From the cell containing the given text, extract its center point as [x, y] coordinate. 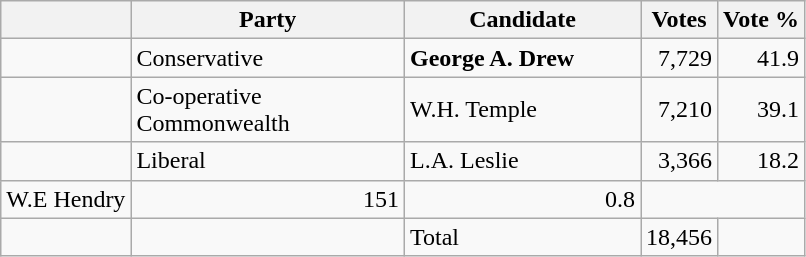
7,729 [680, 58]
W.H. Temple [522, 110]
39.1 [762, 110]
W.E Hendry [66, 199]
7,210 [680, 110]
Conservative [268, 58]
Liberal [268, 161]
Total [522, 237]
3,366 [680, 161]
151 [268, 199]
Co-operative Commonwealth [268, 110]
0.8 [522, 199]
41.9 [762, 58]
L.A. Leslie [522, 161]
Vote % [762, 20]
George A. Drew [522, 58]
Party [268, 20]
Votes [680, 20]
18,456 [680, 237]
Candidate [522, 20]
18.2 [762, 161]
